Locate the cell with the specified text and output its [X, Y] center coordinate. 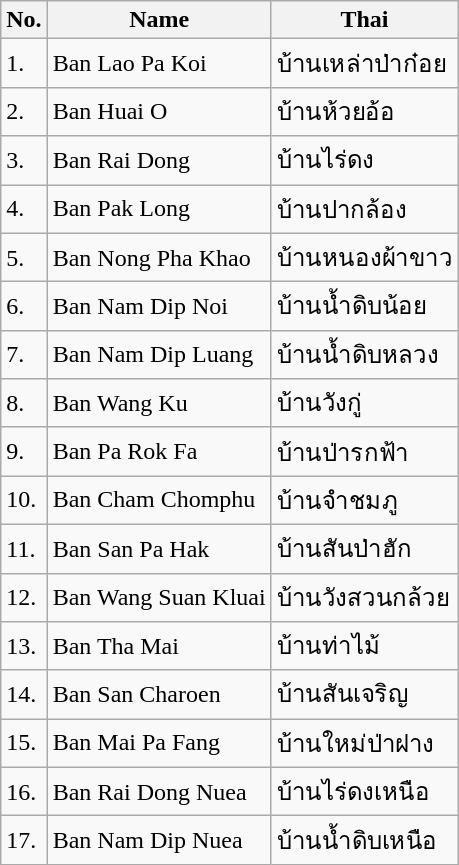
12. [24, 598]
Ban Lao Pa Koi [159, 64]
17. [24, 840]
บ้านวังกู่ [364, 404]
Ban Tha Mai [159, 646]
บ้านน้ำดิบเหนือ [364, 840]
1. [24, 64]
4. [24, 208]
Ban Huai O [159, 112]
Name [159, 20]
3. [24, 160]
Ban Pa Rok Fa [159, 452]
No. [24, 20]
บ้านไร่ดงเหนือ [364, 792]
Ban Cham Chomphu [159, 500]
8. [24, 404]
บ้านวังสวนกล้วย [364, 598]
9. [24, 452]
16. [24, 792]
Ban Wang Suan Kluai [159, 598]
5. [24, 258]
15. [24, 744]
Ban Wang Ku [159, 404]
10. [24, 500]
Ban Pak Long [159, 208]
Ban Nam Dip Noi [159, 306]
Ban Nam Dip Luang [159, 354]
บ้านน้ำดิบน้อย [364, 306]
บ้านไร่ดง [364, 160]
6. [24, 306]
บ้านเหล่าป่าก๋อย [364, 64]
Ban Rai Dong [159, 160]
Ban Mai Pa Fang [159, 744]
บ้านน้ำดิบหลวง [364, 354]
Ban San Pa Hak [159, 548]
2. [24, 112]
11. [24, 548]
Ban Rai Dong Nuea [159, 792]
บ้านใหม่ป่าฝาง [364, 744]
14. [24, 694]
Ban San Charoen [159, 694]
13. [24, 646]
บ้านห้วยอ้อ [364, 112]
Ban Nam Dip Nuea [159, 840]
7. [24, 354]
บ้านป่ารกฟ้า [364, 452]
บ้านสันป่าฮัก [364, 548]
Ban Nong Pha Khao [159, 258]
บ้านท่าไม้ [364, 646]
บ้านจำชมภู [364, 500]
บ้านหนองผ้าขาว [364, 258]
บ้านปากล้อง [364, 208]
Thai [364, 20]
บ้านสันเจริญ [364, 694]
